Determine the [x, y] coordinate at the center of the cell enclosing the given text.  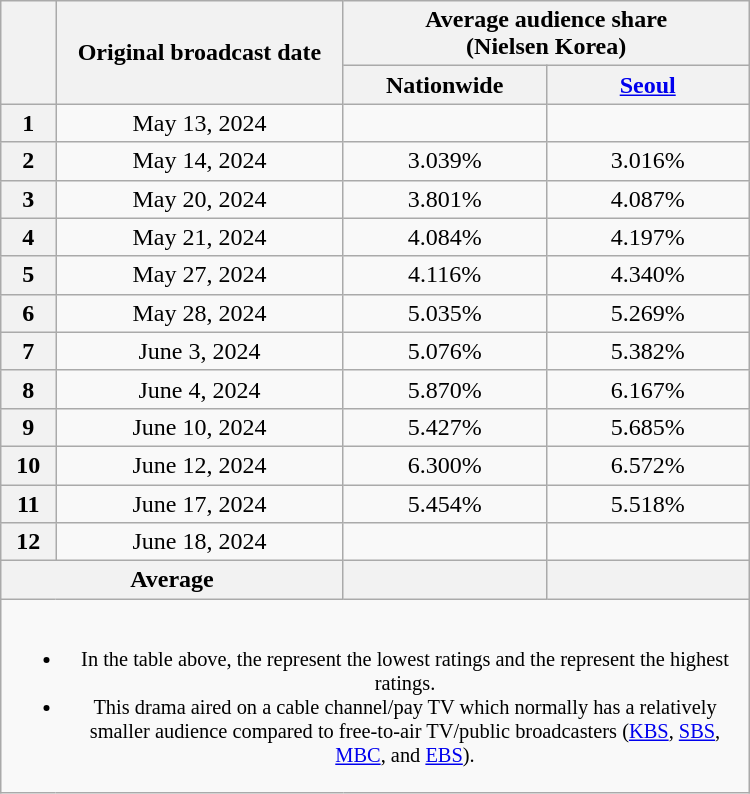
4.087% [648, 199]
Average [172, 580]
12 [28, 542]
May 21, 2024 [200, 237]
4.116% [444, 275]
4.197% [648, 237]
6.167% [648, 389]
5.870% [444, 389]
5.518% [648, 503]
5.076% [444, 351]
6 [28, 313]
June 12, 2024 [200, 465]
11 [28, 503]
May 27, 2024 [200, 275]
Average audience share(Nielsen Korea) [546, 34]
2 [28, 161]
June 4, 2024 [200, 389]
4.084% [444, 237]
June 10, 2024 [200, 427]
5.035% [444, 313]
9 [28, 427]
5.685% [648, 427]
5.269% [648, 313]
6.300% [444, 465]
5 [28, 275]
3 [28, 199]
10 [28, 465]
3.016% [648, 161]
May 28, 2024 [200, 313]
Original broadcast date [200, 52]
1 [28, 123]
4.340% [648, 275]
3.801% [444, 199]
June 3, 2024 [200, 351]
5.427% [444, 427]
5.382% [648, 351]
4 [28, 237]
May 14, 2024 [200, 161]
3.039% [444, 161]
May 13, 2024 [200, 123]
June 18, 2024 [200, 542]
8 [28, 389]
Seoul [648, 85]
June 17, 2024 [200, 503]
7 [28, 351]
5.454% [444, 503]
Nationwide [444, 85]
May 20, 2024 [200, 199]
6.572% [648, 465]
